Search for the cell housing the specified text and yield its [x, y] center coordinate. 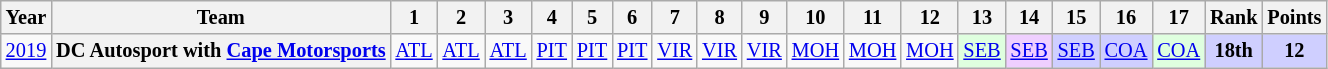
DC Autosport with Cape Motorsports [220, 51]
15 [1076, 17]
Rank [1234, 17]
8 [720, 17]
10 [816, 17]
11 [872, 17]
9 [764, 17]
13 [982, 17]
16 [1126, 17]
Points [1294, 17]
2 [462, 17]
3 [508, 17]
Team [220, 17]
4 [552, 17]
14 [1030, 17]
18th [1234, 51]
Year [26, 17]
5 [592, 17]
7 [674, 17]
2019 [26, 51]
6 [632, 17]
1 [414, 17]
17 [1178, 17]
